Determine the (X, Y) coordinate at the center of the cell enclosing the given text.  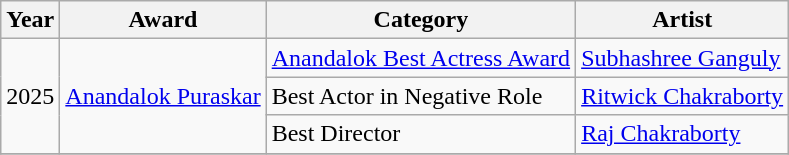
Best Director (420, 134)
2025 (30, 96)
Year (30, 20)
Anandalok Puraskar (163, 96)
Anandalok Best Actress Award (420, 58)
Category (420, 20)
Subhashree Ganguly (682, 58)
Raj Chakraborty (682, 134)
Best Actor in Negative Role (420, 96)
Ritwick Chakraborty (682, 96)
Artist (682, 20)
Award (163, 20)
